Locate the cell with the specified text and output its (X, Y) center coordinate. 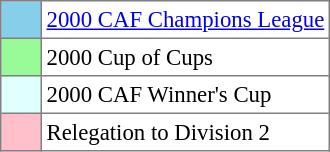
2000 Cup of Cups (185, 57)
Relegation to Division 2 (185, 132)
2000 CAF Winner's Cup (185, 95)
2000 CAF Champions League (185, 20)
